Extract the [X, Y] coordinate from the center of the cell holding the provided text.  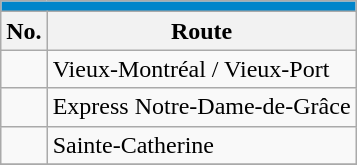
Route [202, 31]
Sainte-Catherine [202, 145]
No. [24, 31]
Express Notre-Dame-de-Grâce [202, 107]
Vieux-Montréal / Vieux-Port [202, 69]
